Extract the (x, y) coordinate from the center of the cell holding the provided text.  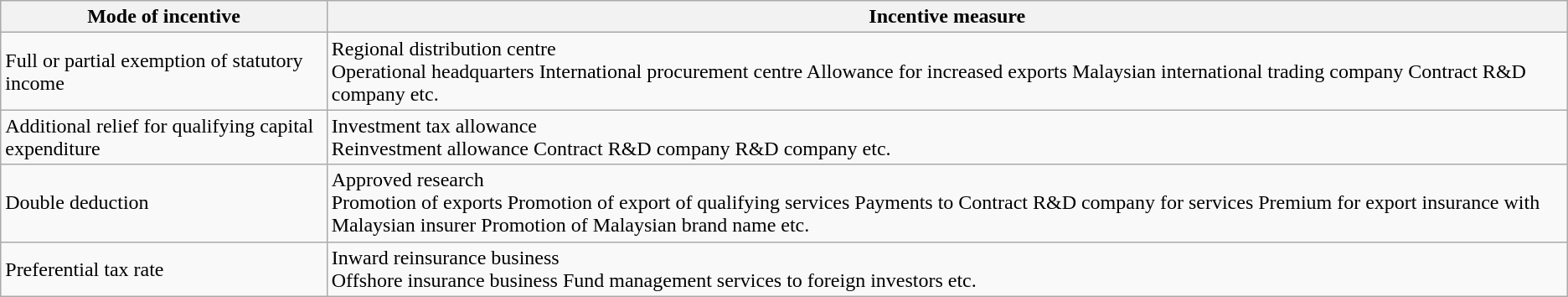
Full or partial exemption of statutory income (164, 71)
Additional relief for qualifying capital expenditure (164, 138)
Inward reinsurance businessOffshore insurance business Fund management services to foreign investors etc. (946, 268)
Mode of incentive (164, 17)
Incentive measure (946, 17)
Investment tax allowanceReinvestment allowance Contract R&D company R&D company etc. (946, 138)
Double deduction (164, 203)
Preferential tax rate (164, 268)
